Return (x, y) of the center of cell containing provided text 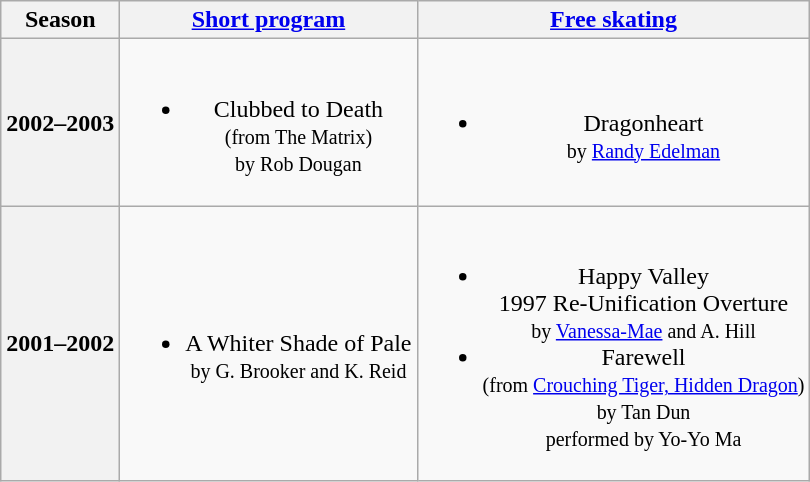
2002–2003 (60, 122)
Free skating (614, 20)
Happy Valley 1997 Re-Unification Overture by Vanessa-Mae and A. Hill Farewell (from Crouching Tiger, Hidden Dragon) by Tan Dun performed by Yo-Yo Ma (614, 344)
Short program (268, 20)
Dragonheart by Randy Edelman (614, 122)
Season (60, 20)
Clubbed to Death (from The Matrix) by Rob Dougan (268, 122)
A Whiter Shade of Pale by G. Brooker and K. Reid (268, 344)
2001–2002 (60, 344)
